Output the [x, y] coordinate of the center of the cell containing the given text.  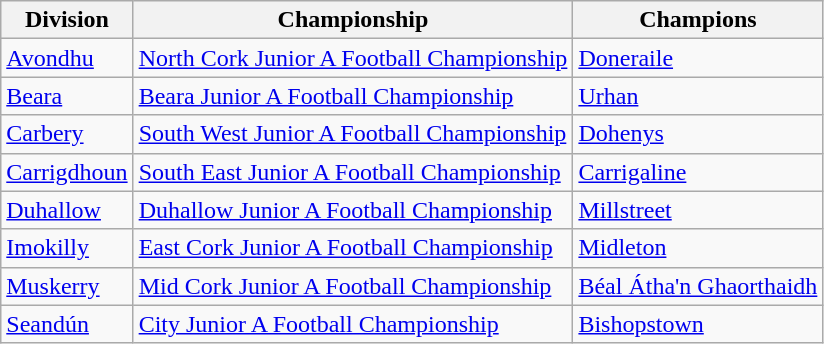
Millstreet [698, 210]
Champions [698, 20]
East Cork Junior A Football Championship [353, 248]
Doneraile [698, 58]
South East Junior A Football Championship [353, 172]
Bishopstown [698, 324]
Championship [353, 20]
Urhan [698, 96]
Midleton [698, 248]
South West Junior A Football Championship [353, 134]
Carrigdhoun [67, 172]
Seandún [67, 324]
Carbery [67, 134]
Beara [67, 96]
City Junior A Football Championship [353, 324]
Beara Junior A Football Championship [353, 96]
Avondhu [67, 58]
North Cork Junior A Football Championship [353, 58]
Imokilly [67, 248]
Béal Átha'n Ghaorthaidh [698, 286]
Duhallow Junior A Football Championship [353, 210]
Dohenys [698, 134]
Muskerry [67, 286]
Mid Cork Junior A Football Championship [353, 286]
Division [67, 20]
Duhallow [67, 210]
Carrigaline [698, 172]
